Search for the cell housing the specified text and yield its (X, Y) center coordinate. 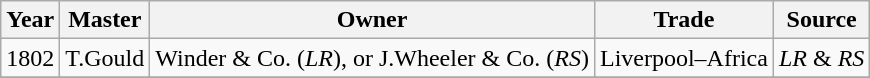
Trade (684, 20)
LR & RS (821, 58)
T.Gould (105, 58)
Master (105, 20)
Source (821, 20)
Owner (372, 20)
Winder & Co. (LR), or J.Wheeler & Co. (RS) (372, 58)
Liverpool–Africa (684, 58)
Year (30, 20)
1802 (30, 58)
